Search for the cell housing the specified text and yield its [x, y] center coordinate. 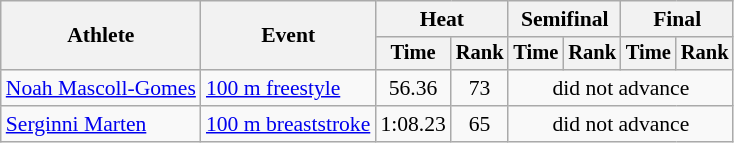
100 m breaststroke [288, 124]
Event [288, 36]
100 m freestyle [288, 88]
1:08.23 [412, 124]
Serginni Marten [101, 124]
Semifinal [564, 19]
56.36 [412, 88]
Final [677, 19]
65 [480, 124]
Heat [442, 19]
Athlete [101, 36]
Noah Mascoll-Gomes [101, 88]
73 [480, 88]
